For the text-containing cell, return its midpoint in [x, y] coordinate format. 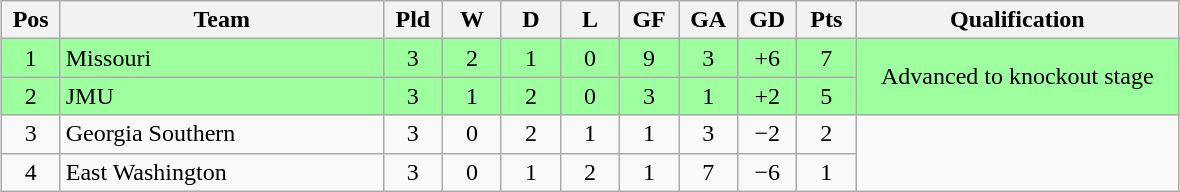
Georgia Southern [222, 134]
−6 [768, 172]
4 [30, 172]
GD [768, 20]
Pts [826, 20]
9 [650, 58]
Pld [412, 20]
L [590, 20]
W [472, 20]
GF [650, 20]
Team [222, 20]
−2 [768, 134]
JMU [222, 96]
5 [826, 96]
GA [708, 20]
Pos [30, 20]
Qualification [1018, 20]
+2 [768, 96]
D [530, 20]
+6 [768, 58]
Missouri [222, 58]
Advanced to knockout stage [1018, 77]
East Washington [222, 172]
